Extract the (x, y) coordinate from the center of the cell holding the provided text.  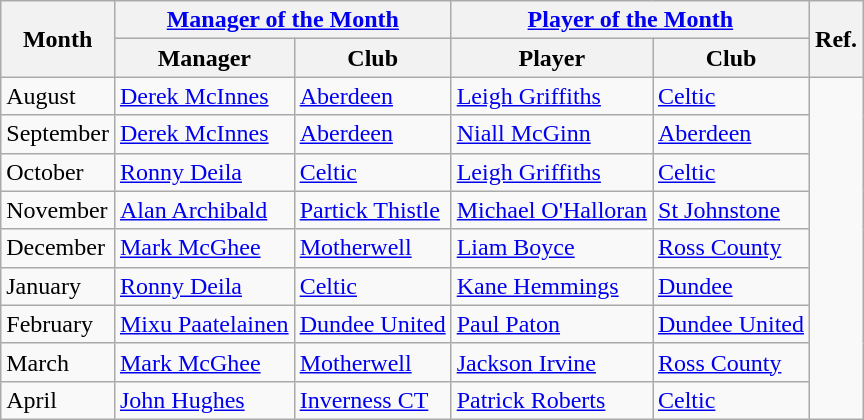
February (58, 324)
November (58, 210)
St Johnstone (730, 210)
Patrick Roberts (552, 400)
Partick Thistle (372, 210)
Paul Paton (552, 324)
March (58, 362)
Mixu Paatelainen (204, 324)
Alan Archibald (204, 210)
Michael O'Halloran (552, 210)
January (58, 286)
September (58, 134)
December (58, 248)
Dundee (730, 286)
Ref. (836, 39)
Niall McGinn (552, 134)
Kane Hemmings (552, 286)
Liam Boyce (552, 248)
August (58, 96)
Inverness CT (372, 400)
Player of the Month (630, 20)
Manager of the Month (282, 20)
John Hughes (204, 400)
Manager (204, 58)
October (58, 172)
Month (58, 39)
Jackson Irvine (552, 362)
Player (552, 58)
April (58, 400)
